Output the (x, y) coordinate of the center of the cell containing the given text.  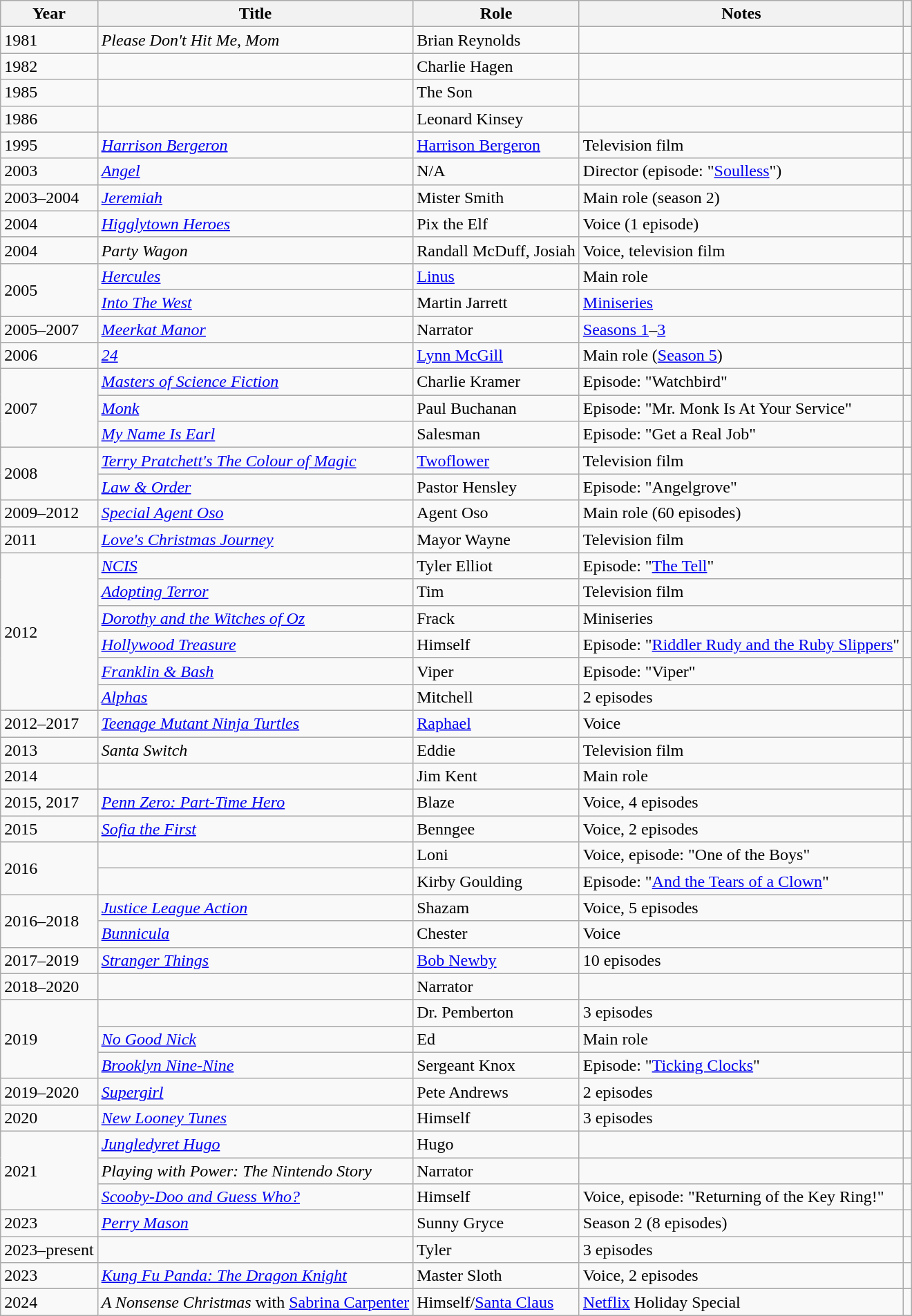
Sunny Gryce (496, 1223)
Himself/Santa Claus (496, 1302)
2020 (49, 1118)
Bob Newby (496, 960)
Episode: "Riddler Rudy and the Ruby Slippers" (741, 645)
Meerkat Manor (256, 330)
Angel (256, 171)
Voice, television film (741, 250)
Paul Buchanan (496, 408)
Bunnicula (256, 934)
Seasons 1–3 (741, 330)
Please Don't Hit Me, Mom (256, 40)
Brooklyn Nine-Nine (256, 1065)
Masters of Science Fiction (256, 382)
Shazam (496, 908)
1981 (49, 40)
Main role (season 2) (741, 198)
Jungledyret Hugo (256, 1144)
Episode: "Angelgrove" (741, 487)
Notes (741, 14)
Dr. Pemberton (496, 1013)
10 episodes (741, 960)
2024 (49, 1302)
2017–2019 (49, 960)
Higglytown Heroes (256, 224)
My Name Is Earl (256, 435)
2015, 2017 (49, 803)
Dorothy and the Witches of Oz (256, 618)
Main role (60 episodes) (741, 513)
New Looney Tunes (256, 1118)
Episode: "The Tell" (741, 566)
Episode: "And the Tears of a Clown" (741, 881)
Ed (496, 1039)
Episode: "Mr. Monk Is At Your Service" (741, 408)
2005–2007 (49, 330)
Penn Zero: Part-Time Hero (256, 803)
Pete Andrews (496, 1091)
Adopting Terror (256, 592)
2003 (49, 171)
Master Sloth (496, 1276)
Into The West (256, 303)
2019 (49, 1039)
Monk (256, 408)
2021 (49, 1170)
2008 (49, 474)
Voice, 4 episodes (741, 803)
Season 2 (8 episodes) (741, 1223)
Title (256, 14)
Eddie (496, 750)
Sofia the First (256, 829)
Scooby-Doo and Guess Who? (256, 1197)
2016–2018 (49, 921)
2023–present (49, 1250)
2003–2004 (49, 198)
Linus (496, 276)
Role (496, 14)
Episode: "Watchbird" (741, 382)
Hugo (496, 1144)
Terry Pratchett's The Colour of Magic (256, 461)
Franklin & Bash (256, 671)
Law & Order (256, 487)
Episode: "Ticking Clocks" (741, 1065)
2019–2020 (49, 1091)
Mayor Wayne (496, 540)
Voice, 5 episodes (741, 908)
Twoflower (496, 461)
Martin Jarrett (496, 303)
1995 (49, 145)
2007 (49, 408)
Pastor Hensley (496, 487)
2014 (49, 776)
1985 (49, 93)
Hollywood Treasure (256, 645)
Salesman (496, 435)
Party Wagon (256, 250)
Tyler (496, 1250)
2006 (49, 356)
Voice, episode: "One of the Boys" (741, 855)
Santa Switch (256, 750)
Tyler Elliot (496, 566)
Pix the Elf (496, 224)
Loni (496, 855)
Voice, episode: "Returning of the Key Ring!" (741, 1197)
Perry Mason (256, 1223)
Brian Reynolds (496, 40)
NCIS (256, 566)
Special Agent Oso (256, 513)
2015 (49, 829)
Stranger Things (256, 960)
2012 (49, 631)
Main role (Season 5) (741, 356)
2018–2020 (49, 986)
1986 (49, 119)
2012–2017 (49, 723)
Mister Smith (496, 198)
Director (episode: "Soulless") (741, 171)
1982 (49, 66)
Hercules (256, 276)
Randall McDuff, Josiah (496, 250)
Tim (496, 592)
Supergirl (256, 1091)
Justice League Action (256, 908)
A Nonsense Christmas with Sabrina Carpenter (256, 1302)
Mitchell (496, 697)
2011 (49, 540)
N/A (496, 171)
Benngee (496, 829)
Charlie Kramer (496, 382)
Frack (496, 618)
Sergeant Knox (496, 1065)
2009–2012 (49, 513)
2016 (49, 868)
Viper (496, 671)
2005 (49, 289)
Jim Kent (496, 776)
Episode: "Viper" (741, 671)
Kung Fu Panda: The Dragon Knight (256, 1276)
The Son (496, 93)
Playing with Power: The Nintendo Story (256, 1171)
Chester (496, 934)
Alphas (256, 697)
Charlie Hagen (496, 66)
Year (49, 14)
Jeremiah (256, 198)
Blaze (496, 803)
Netflix Holiday Special (741, 1302)
Kirby Goulding (496, 881)
Love's Christmas Journey (256, 540)
Leonard Kinsey (496, 119)
24 (256, 356)
Episode: "Get a Real Job" (741, 435)
Voice (1 episode) (741, 224)
Agent Oso (496, 513)
Lynn McGill (496, 356)
Teenage Mutant Ninja Turtles (256, 723)
No Good Nick (256, 1039)
Raphael (496, 723)
2013 (49, 750)
